Capture the cell that displays the provided text and extract its [x, y] central coordinate. 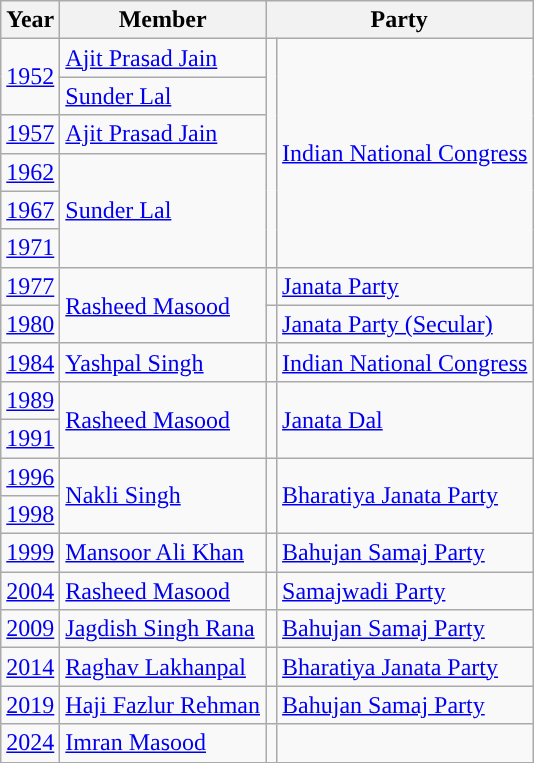
2014 [30, 667]
Janata Dal [405, 419]
Raghav Lakhanpal [163, 667]
Imran Masood [163, 743]
Haji Fazlur Rehman [163, 705]
1967 [30, 210]
1952 [30, 77]
1999 [30, 553]
1971 [30, 248]
2004 [30, 591]
Janata Party (Secular) [405, 324]
Nakli Singh [163, 496]
1989 [30, 400]
Janata Party [405, 286]
Jagdish Singh Rana [163, 629]
1998 [30, 515]
Mansoor Ali Khan [163, 553]
Year [30, 20]
1996 [30, 477]
Yashpal Singh [163, 362]
2019 [30, 705]
1984 [30, 362]
1980 [30, 324]
Samajwadi Party [405, 591]
2024 [30, 743]
Member [163, 20]
Party [400, 20]
1962 [30, 172]
1957 [30, 134]
2009 [30, 629]
1977 [30, 286]
1991 [30, 438]
